Determine the [X, Y] coordinate at the center of the cell enclosing the given text.  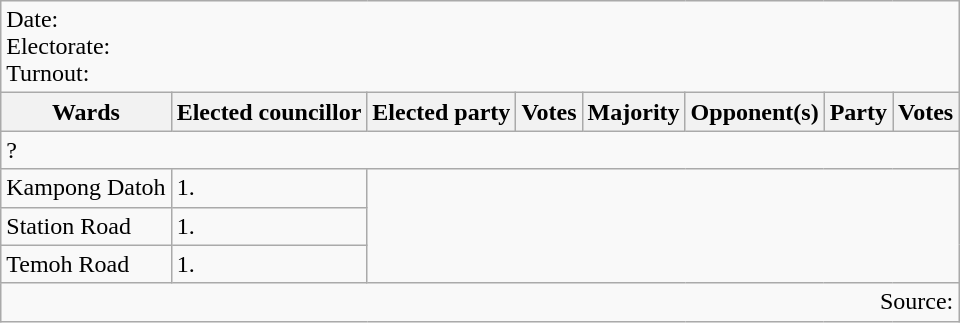
Majority [634, 112]
Party [858, 112]
? [480, 150]
Kampong Datoh [86, 188]
Station Road [86, 226]
Date: Electorate: Turnout: [480, 47]
Wards [86, 112]
Opponent(s) [754, 112]
Source: [480, 302]
Elected party [442, 112]
Elected councillor [269, 112]
Temoh Road [86, 264]
